Output the [X, Y] coordinate of the center of the cell containing the given text.  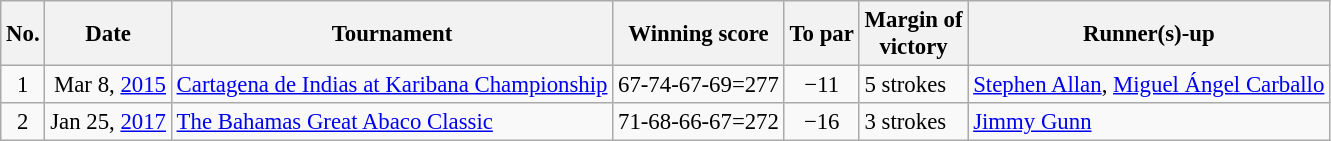
71-68-66-67=272 [699, 122]
3 strokes [914, 122]
Date [108, 34]
Tournament [392, 34]
No. [23, 34]
Jan 25, 2017 [108, 122]
To par [822, 34]
2 [23, 122]
Runner(s)-up [1149, 34]
1 [23, 85]
The Bahamas Great Abaco Classic [392, 122]
5 strokes [914, 85]
Cartagena de Indias at Karibana Championship [392, 85]
Jimmy Gunn [1149, 122]
Winning score [699, 34]
−11 [822, 85]
67-74-67-69=277 [699, 85]
Mar 8, 2015 [108, 85]
−16 [822, 122]
Margin ofvictory [914, 34]
Stephen Allan, Miguel Ángel Carballo [1149, 85]
